Detect which cell encompasses the target text, then output its (X, Y) center coordinate. 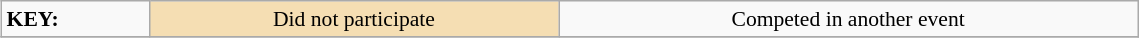
Competed in another event (848, 19)
Did not participate (354, 19)
KEY: (76, 19)
